Extract the (x, y) coordinate from the center of the cell holding the provided text.  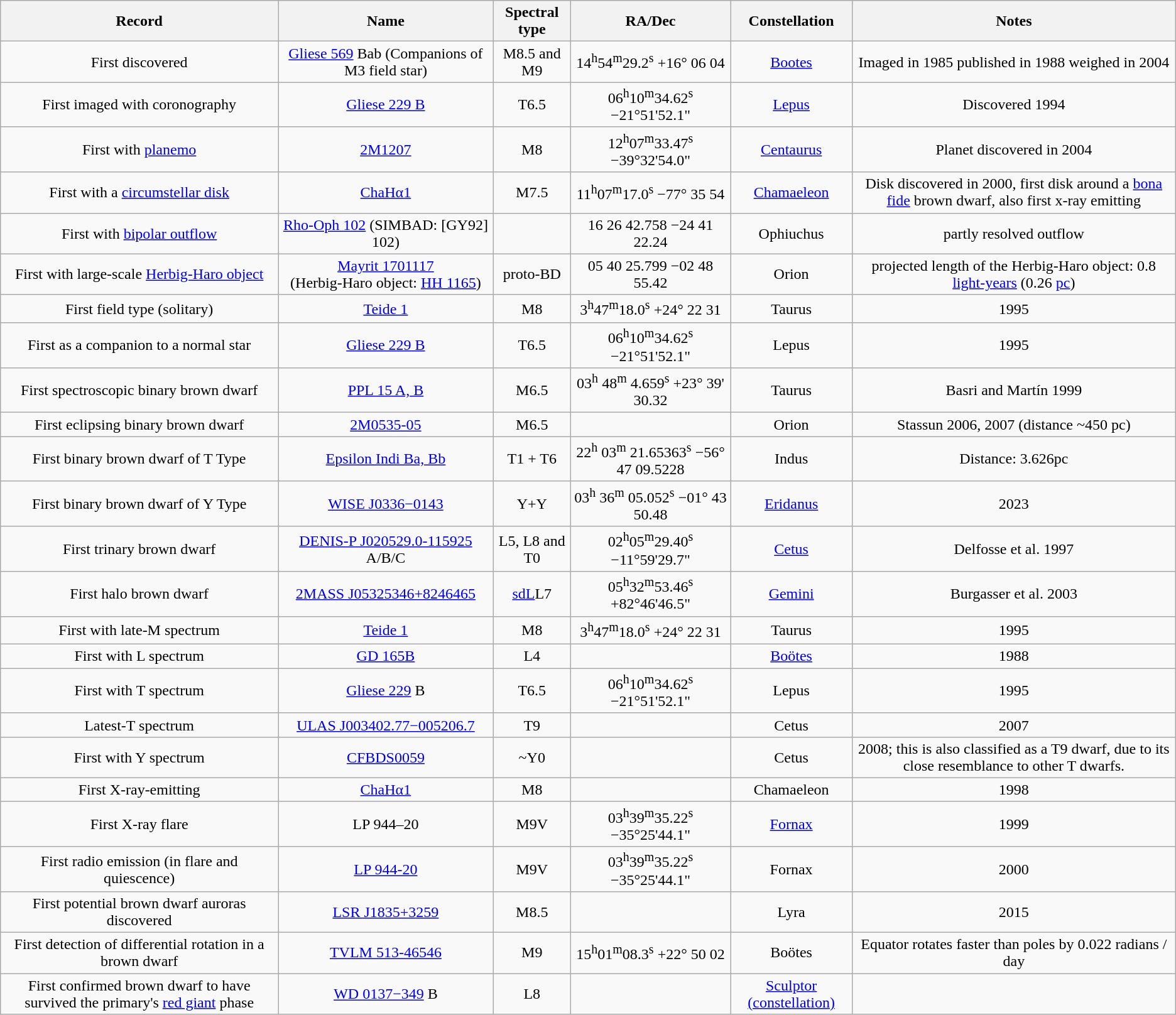
First confirmed brown dwarf to have survived the primary's red giant phase (139, 994)
02h05m29.40s −11°59'29.7" (651, 549)
22h 03m 21.65363s −56° 47 09.5228 (651, 459)
2023 (1014, 504)
Basri and Martín 1999 (1014, 390)
First with T spectrum (139, 691)
15h01m08.3s +22° 50 02 (651, 953)
1988 (1014, 656)
First X-ray-emitting (139, 790)
Gliese 569 Bab (Companions of M3 field star) (386, 62)
03h 36m 05.052s −01° 43 50.48 (651, 504)
Indus (792, 459)
Name (386, 21)
DENIS-P J020529.0-115925 A/B/C (386, 549)
sdLL7 (531, 594)
Distance: 3.626pc (1014, 459)
First with late-M spectrum (139, 631)
First with bipolar outflow (139, 234)
M7.5 (531, 192)
Notes (1014, 21)
Sculptor (constellation) (792, 994)
First spectroscopic binary brown dwarf (139, 390)
T9 (531, 725)
2007 (1014, 725)
05 40 25.799 −02 48 55.42 (651, 274)
First detection of differential rotation in a brown dwarf (139, 953)
L5, L8 and T0 (531, 549)
First with large-scale Herbig-Haro object (139, 274)
TVLM 513-46546 (386, 953)
First with planemo (139, 149)
proto-BD (531, 274)
ULAS J003402.77−005206.7 (386, 725)
First X-ray flare (139, 824)
M8.5 and M9 (531, 62)
Bootes (792, 62)
14h54m29.2s +16° 06 04 (651, 62)
First with L spectrum (139, 656)
2008; this is also classified as a T9 dwarf, due to its close resemblance to other T dwarfs. (1014, 757)
PPL 15 A, B (386, 390)
First binary brown dwarf of Y Type (139, 504)
L8 (531, 994)
projected length of the Herbig-Haro object: 0.8 light-years (0.26 pc) (1014, 274)
2015 (1014, 912)
Disk discovered in 2000, first disk around a bona fide brown dwarf, also first x-ray emitting (1014, 192)
Eridanus (792, 504)
Latest-T spectrum (139, 725)
WD 0137−349 B (386, 994)
First halo brown dwarf (139, 594)
03h 48m 4.659s +23° 39' 30.32 (651, 390)
1999 (1014, 824)
Stassun 2006, 2007 (distance ~450 pc) (1014, 425)
First imaged with coronography (139, 105)
M8.5 (531, 912)
2M0535-05 (386, 425)
L4 (531, 656)
Mayrit 1701117(Herbig-Haro object: HH 1165) (386, 274)
2MASS J05325346+8246465 (386, 594)
1998 (1014, 790)
RA/Dec (651, 21)
Centaurus (792, 149)
First as a companion to a normal star (139, 345)
11h07m17.0s −77° 35 54 (651, 192)
First field type (solitary) (139, 309)
WISE J0336−0143 (386, 504)
LSR J1835+3259 (386, 912)
2M1207 (386, 149)
Equator rotates faster than poles by 0.022 radians / day (1014, 953)
First binary brown dwarf of T Type (139, 459)
First trinary brown dwarf (139, 549)
~Y0 (531, 757)
Imaged in 1985 published in 1988 weighed in 2004 (1014, 62)
First radio emission (in flare and quiescence) (139, 869)
CFBDS0059 (386, 757)
LP 944–20 (386, 824)
Discovered 1994 (1014, 105)
Rho-Oph 102 (SIMBAD: [GY92] 102) (386, 234)
16 26 42.758 −24 41 22.24 (651, 234)
12h07m33.47s −39°32'54.0" (651, 149)
2000 (1014, 869)
First with Y spectrum (139, 757)
Epsilon Indi Ba, Bb (386, 459)
GD 165B (386, 656)
T1 + T6 (531, 459)
Burgasser et al. 2003 (1014, 594)
First with a circumstellar disk (139, 192)
Delfosse et al. 1997 (1014, 549)
Constellation (792, 21)
First potential brown dwarf auroras discovered (139, 912)
Ophiuchus (792, 234)
partly resolved outflow (1014, 234)
Spectral type (531, 21)
M9 (531, 953)
Gemini (792, 594)
05h32m53.46s +82°46'46.5" (651, 594)
Y+Y (531, 504)
LP 944-20 (386, 869)
Record (139, 21)
Planet discovered in 2004 (1014, 149)
First discovered (139, 62)
Lyra (792, 912)
First eclipsing binary brown dwarf (139, 425)
